Search for the cell housing the specified text and yield its [x, y] center coordinate. 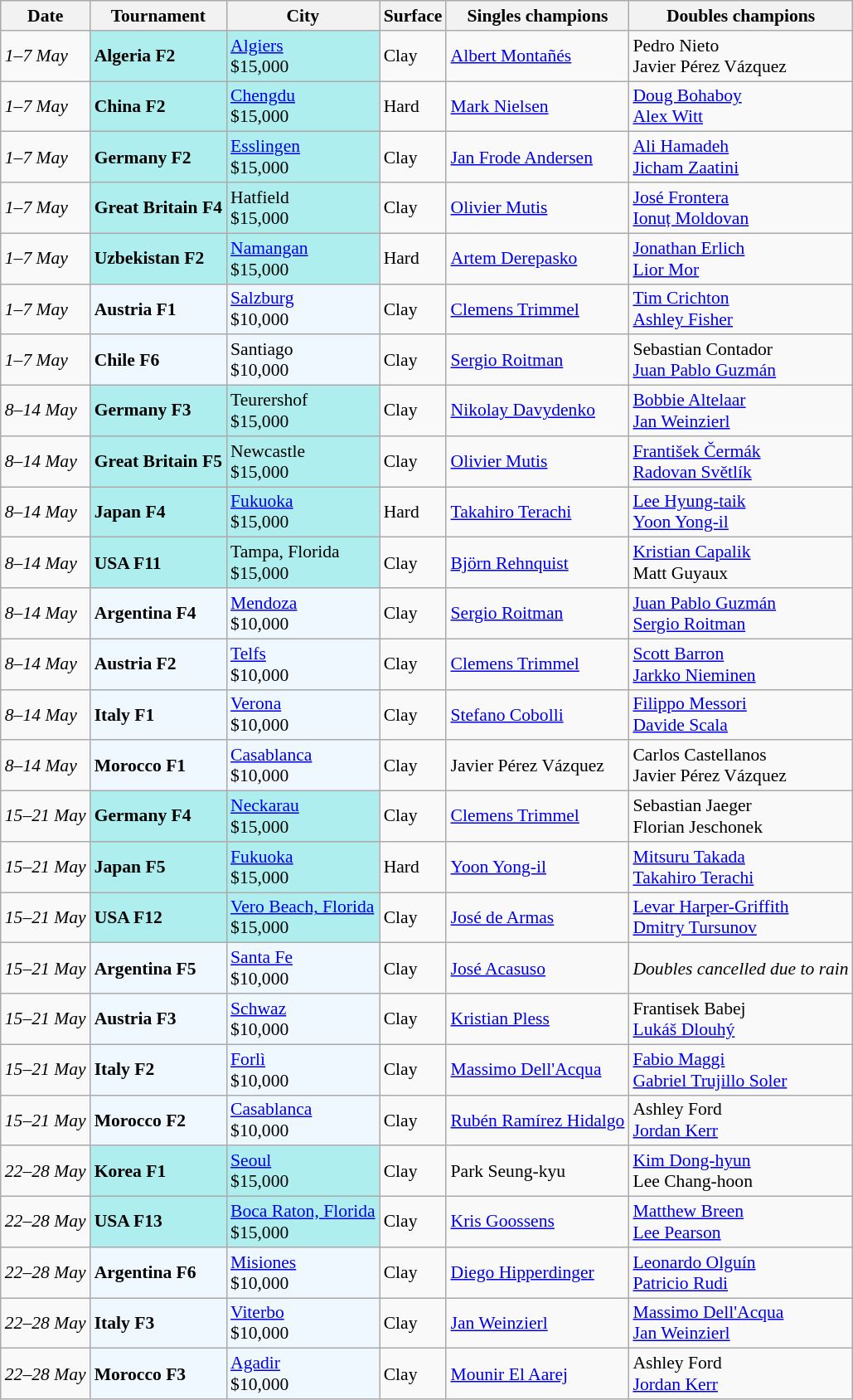
Santiago $10,000 [303, 360]
Mark Nielsen [537, 106]
Hatfield $15,000 [303, 207]
Takahiro Terachi [537, 513]
Sebastian Contador Juan Pablo Guzmán [740, 360]
Chile F6 [158, 360]
Italy F1 [158, 715]
Misiones $10,000 [303, 1272]
Yoon Yong-il [537, 868]
Schwaz $10,000 [303, 1018]
Great Britain F5 [158, 461]
Salzburg $10,000 [303, 309]
František Čermák Radovan Světlík [740, 461]
Italy F2 [158, 1070]
Esslingen $15,000 [303, 158]
Germany F3 [158, 411]
Sebastian Jaeger Florian Jeschonek [740, 816]
Kristian Pless [537, 1018]
Stefano Cobolli [537, 715]
City [303, 16]
Doubles champions [740, 16]
Santa Fe $10,000 [303, 969]
Argentina F6 [158, 1272]
Forlì $10,000 [303, 1070]
Massimo Dell'Acqua [537, 1070]
Albert Montañés [537, 56]
Jan Weinzierl [537, 1324]
Boca Raton, Florida $15,000 [303, 1223]
Germany F2 [158, 158]
Tournament [158, 16]
Mendoza $10,000 [303, 614]
Kristian Capalik Matt Guyaux [740, 562]
Massimo Dell'Acqua Jan Weinzierl [740, 1324]
Italy F3 [158, 1324]
Morocco F3 [158, 1373]
Surface [413, 16]
Doug Bohaboy Alex Witt [740, 106]
Austria F1 [158, 309]
Algiers $15,000 [303, 56]
Argentina F4 [158, 614]
Singles champions [537, 16]
Chengdu $15,000 [303, 106]
Neckarau $15,000 [303, 816]
Mounir El Aarej [537, 1373]
China F2 [158, 106]
Jan Frode Andersen [537, 158]
Morocco F1 [158, 766]
USA F11 [158, 562]
Algeria F2 [158, 56]
Kris Goossens [537, 1223]
Diego Hipperdinger [537, 1272]
Ali Hamadeh Jicham Zaatini [740, 158]
Date [46, 16]
Doubles cancelled due to rain [740, 969]
Levar Harper-Griffith Dmitry Tursunov [740, 917]
Artem Derepasko [537, 259]
Morocco F2 [158, 1120]
José Acasuso [537, 969]
Matthew Breen Lee Pearson [740, 1223]
Austria F2 [158, 664]
Rubén Ramírez Hidalgo [537, 1120]
Scott Barron Jarkko Nieminen [740, 664]
Javier Pérez Vázquez [537, 766]
Newcastle $15,000 [303, 461]
Seoul $15,000 [303, 1171]
Pedro Nieto Javier Pérez Vázquez [740, 56]
USA F12 [158, 917]
Kim Dong-hyun Lee Chang-hoon [740, 1171]
Mitsuru Takada Takahiro Terachi [740, 868]
Vero Beach, Florida $15,000 [303, 917]
Agadir $10,000 [303, 1373]
Lee Hyung-taik Yoon Yong-il [740, 513]
Japan F5 [158, 868]
Frantisek Babej Lukáš Dlouhý [740, 1018]
José de Armas [537, 917]
Argentina F5 [158, 969]
Jonathan Erlich Lior Mor [740, 259]
Teurershof $15,000 [303, 411]
Uzbekistan F2 [158, 259]
Carlos Castellanos Javier Pérez Vázquez [740, 766]
Japan F4 [158, 513]
José Frontera Ionuț Moldovan [740, 207]
Telfs $10,000 [303, 664]
Leonardo Olguín Patricio Rudi [740, 1272]
Fabio Maggi Gabriel Trujillo Soler [740, 1070]
Namangan $15,000 [303, 259]
Korea F1 [158, 1171]
Verona $10,000 [303, 715]
Viterbo $10,000 [303, 1324]
Tim Crichton Ashley Fisher [740, 309]
Bobbie Altelaar Jan Weinzierl [740, 411]
USA F13 [158, 1223]
Austria F3 [158, 1018]
Great Britain F4 [158, 207]
Björn Rehnquist [537, 562]
Tampa, Florida $15,000 [303, 562]
Park Seung-kyu [537, 1171]
Nikolay Davydenko [537, 411]
Germany F4 [158, 816]
Filippo Messori Davide Scala [740, 715]
Juan Pablo Guzmán Sergio Roitman [740, 614]
